Output the (x, y) coordinate of the center of the cell containing the given text.  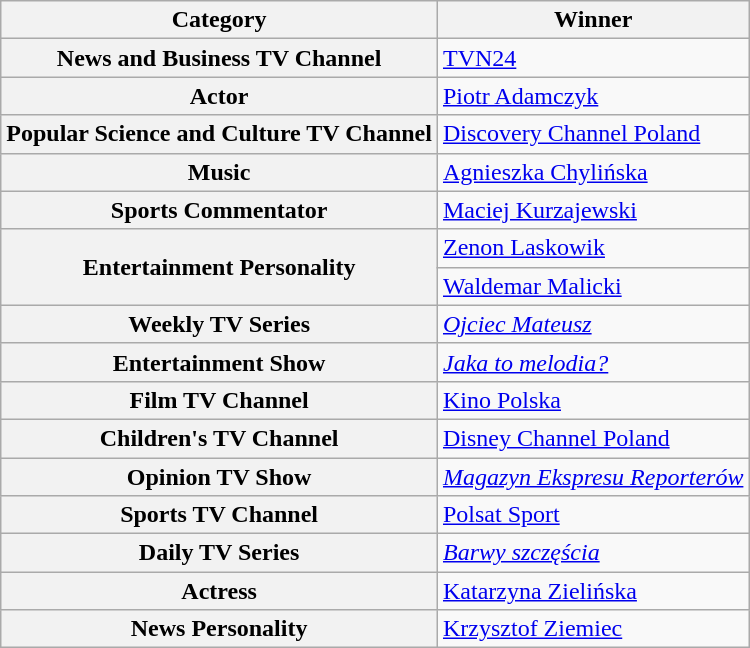
Film TV Channel (220, 400)
Winner (592, 20)
Opinion TV Show (220, 477)
Sports Commentator (220, 210)
Disney Channel Poland (592, 438)
Entertainment Personality (220, 267)
Magazyn Ekspresu Reporterów (592, 477)
Zenon Laskowik (592, 248)
News and Business TV Channel (220, 58)
Agnieszka Chylińska (592, 172)
Krzysztof Ziemiec (592, 629)
Ojciec Mateusz (592, 324)
Daily TV Series (220, 553)
Kino Polska (592, 400)
Maciej Kurzajewski (592, 210)
Piotr Adamczyk (592, 96)
Actor (220, 96)
Category (220, 20)
Polsat Sport (592, 515)
Waldemar Malicki (592, 286)
Discovery Channel Poland (592, 134)
Music (220, 172)
News Personality (220, 629)
Entertainment Show (220, 362)
Children's TV Channel (220, 438)
Barwy szczęścia (592, 553)
TVN24 (592, 58)
Sports TV Channel (220, 515)
Popular Science and Culture TV Channel (220, 134)
Jaka to melodia? (592, 362)
Actress (220, 591)
Weekly TV Series (220, 324)
Katarzyna Zielińska (592, 591)
